Return the [X, Y] coordinate for the center point of the cell that contains the specified text.  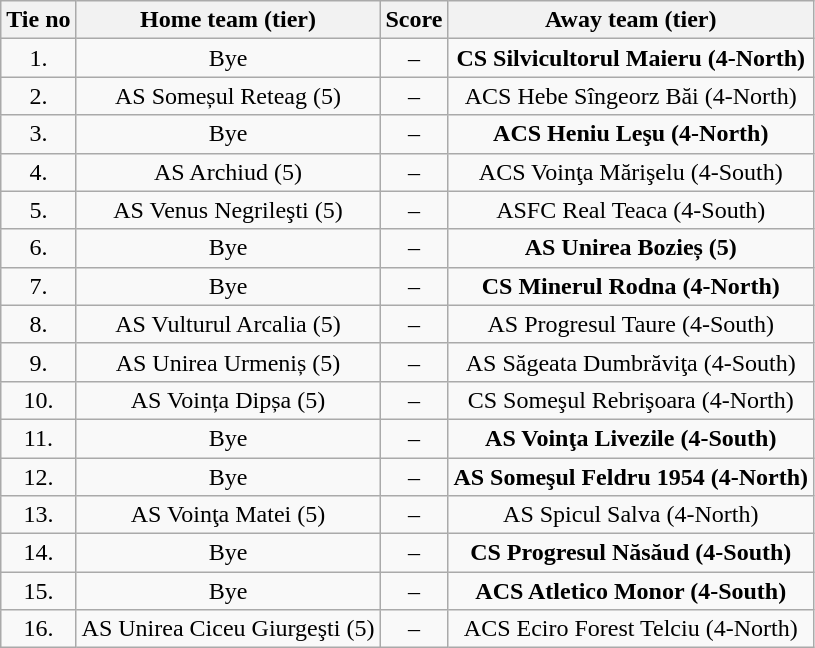
CS Minerul Rodna (4-North) [631, 286]
Home team (tier) [228, 20]
Score [414, 20]
CS Someşul Rebrişoara (4-North) [631, 400]
Tie no [38, 20]
AS Someşul Feldru 1954 (4-North) [631, 477]
AS Progresul Taure (4-South) [631, 324]
AS Unirea Ciceu Giurgeşti (5) [228, 629]
AS Săgeata Dumbrăviţa (4-South) [631, 362]
16. [38, 629]
3. [38, 134]
1. [38, 58]
AS Unirea Bozieș (5) [631, 248]
13. [38, 515]
ACS Eciro Forest Telciu (4-North) [631, 629]
11. [38, 438]
15. [38, 591]
AS Archiud (5) [228, 172]
9. [38, 362]
AS Vulturul Arcalia (5) [228, 324]
8. [38, 324]
ASFC Real Teaca (4-South) [631, 210]
2. [38, 96]
ACS Voinţa Mărişelu (4-South) [631, 172]
Away team (tier) [631, 20]
AS Spicul Salva (4-North) [631, 515]
AS Someșul Reteag (5) [228, 96]
AS Unirea Urmeniș (5) [228, 362]
10. [38, 400]
AS Voinţa Matei (5) [228, 515]
14. [38, 553]
AS Voinţa Livezile (4-South) [631, 438]
ACS Hebe Sîngeorz Băi (4-North) [631, 96]
4. [38, 172]
CS Silvicultorul Maieru (4-North) [631, 58]
5. [38, 210]
AS Venus Negrileşti (5) [228, 210]
ACS Atletico Monor (4-South) [631, 591]
AS Voința Dipșa (5) [228, 400]
6. [38, 248]
7. [38, 286]
ACS Heniu Leşu (4-North) [631, 134]
CS Progresul Năsăud (4-South) [631, 553]
12. [38, 477]
